Return the (X, Y) coordinate for the center point of the cell that contains the specified text.  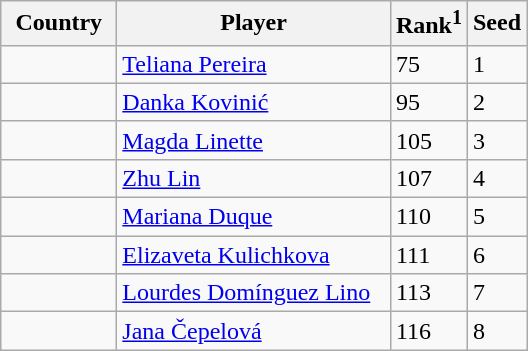
Rank1 (428, 24)
5 (496, 217)
113 (428, 293)
2 (496, 102)
Elizaveta Kulichkova (254, 255)
Lourdes Domínguez Lino (254, 293)
Mariana Duque (254, 217)
Seed (496, 24)
1 (496, 64)
110 (428, 217)
105 (428, 140)
111 (428, 255)
4 (496, 178)
7 (496, 293)
95 (428, 102)
Magda Linette (254, 140)
Country (59, 24)
Teliana Pereira (254, 64)
75 (428, 64)
6 (496, 255)
Danka Kovinić (254, 102)
Jana Čepelová (254, 331)
Zhu Lin (254, 178)
Player (254, 24)
116 (428, 331)
3 (496, 140)
107 (428, 178)
8 (496, 331)
